For the text-containing cell, return its midpoint in (x, y) coordinate format. 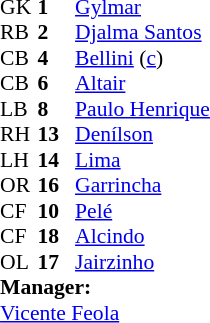
Manager: (105, 287)
RH (19, 135)
Pelé (142, 211)
Denílson (142, 135)
18 (57, 237)
Jairzinho (142, 262)
14 (57, 160)
LH (19, 160)
Alcindo (142, 237)
13 (57, 135)
2 (57, 33)
Altair (142, 83)
16 (57, 185)
10 (57, 211)
OR (19, 185)
8 (57, 109)
6 (57, 83)
LB (19, 109)
RB (19, 33)
Garrincha (142, 185)
Bellini (c) (142, 58)
OL (19, 262)
Lima (142, 160)
17 (57, 262)
Djalma Santos (142, 33)
4 (57, 58)
Paulo Henrique (142, 109)
